Locate the cell with the specified text and output its [x, y] center coordinate. 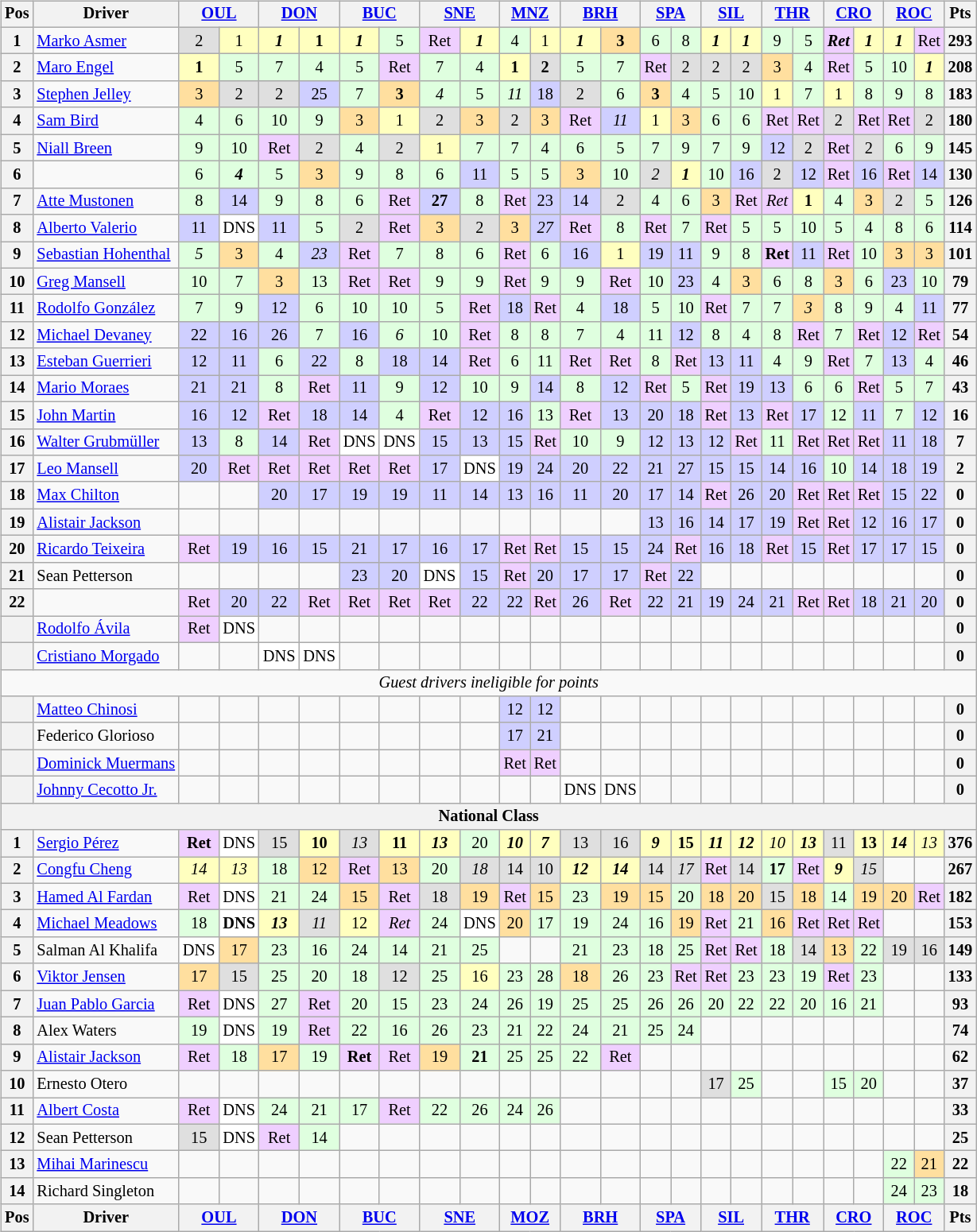
43 [960, 389]
Michael Devaney [106, 335]
Federico Glorioso [106, 736]
33 [960, 1111]
Cristiano Morgado [106, 656]
Alex Waters [106, 1031]
74 [960, 1031]
Esteban Guerrieri [106, 362]
145 [960, 148]
79 [960, 281]
153 [960, 924]
MNZ [530, 14]
133 [960, 977]
Rodolfo González [106, 308]
77 [960, 308]
126 [960, 201]
Juan Pablo Garcia [106, 1004]
Walter Grubmüller [106, 442]
Alberto Valerio [106, 228]
293 [960, 41]
Ricardo Teixeira [106, 549]
Leo Mansell [106, 469]
Niall Breen [106, 148]
Stephen Jelley [106, 95]
Maro Engel [106, 68]
114 [960, 228]
28 [545, 977]
National Class [488, 816]
Salman Al Khalifa [106, 951]
Guest drivers ineligible for points [488, 683]
Sebastian Hohenthal [106, 255]
183 [960, 95]
Sam Bird [106, 121]
Marko Asmer [106, 41]
93 [960, 1004]
62 [960, 1057]
Dominick Muermans [106, 763]
37 [960, 1084]
101 [960, 255]
Matteo Chinosi [106, 710]
Atte Mustonen [106, 201]
Ernesto Otero [106, 1084]
149 [960, 951]
180 [960, 121]
Rodolfo Ávila [106, 630]
Mihai Marinescu [106, 1164]
John Martin [106, 415]
Viktor Jensen [106, 977]
Johnny Cecotto Jr. [106, 790]
Richard Singleton [106, 1191]
267 [960, 870]
Mario Moraes [106, 389]
Michael Meadows [106, 924]
54 [960, 335]
Hamed Al Fardan [106, 897]
Greg Mansell [106, 281]
Sergio Pérez [106, 843]
MOZ [530, 1218]
130 [960, 175]
46 [960, 362]
Albert Costa [106, 1111]
Congfu Cheng [106, 870]
Max Chilton [106, 495]
208 [960, 68]
182 [960, 897]
376 [960, 843]
